Return the [x, y] coordinate for the center point of the cell that contains the specified text.  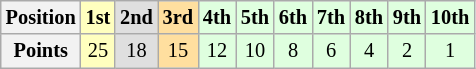
10th [450, 17]
9th [407, 17]
4 [369, 51]
8 [293, 51]
4th [217, 17]
12 [217, 51]
18 [136, 51]
1st [98, 17]
1 [450, 51]
2nd [136, 17]
6 [331, 51]
15 [178, 51]
5th [255, 17]
6th [293, 17]
8th [369, 17]
3rd [178, 17]
Points [41, 51]
2 [407, 51]
25 [98, 51]
10 [255, 51]
7th [331, 17]
Position [41, 17]
